Scan for the cell matching the given text and deliver its [X, Y] coordinate at center. 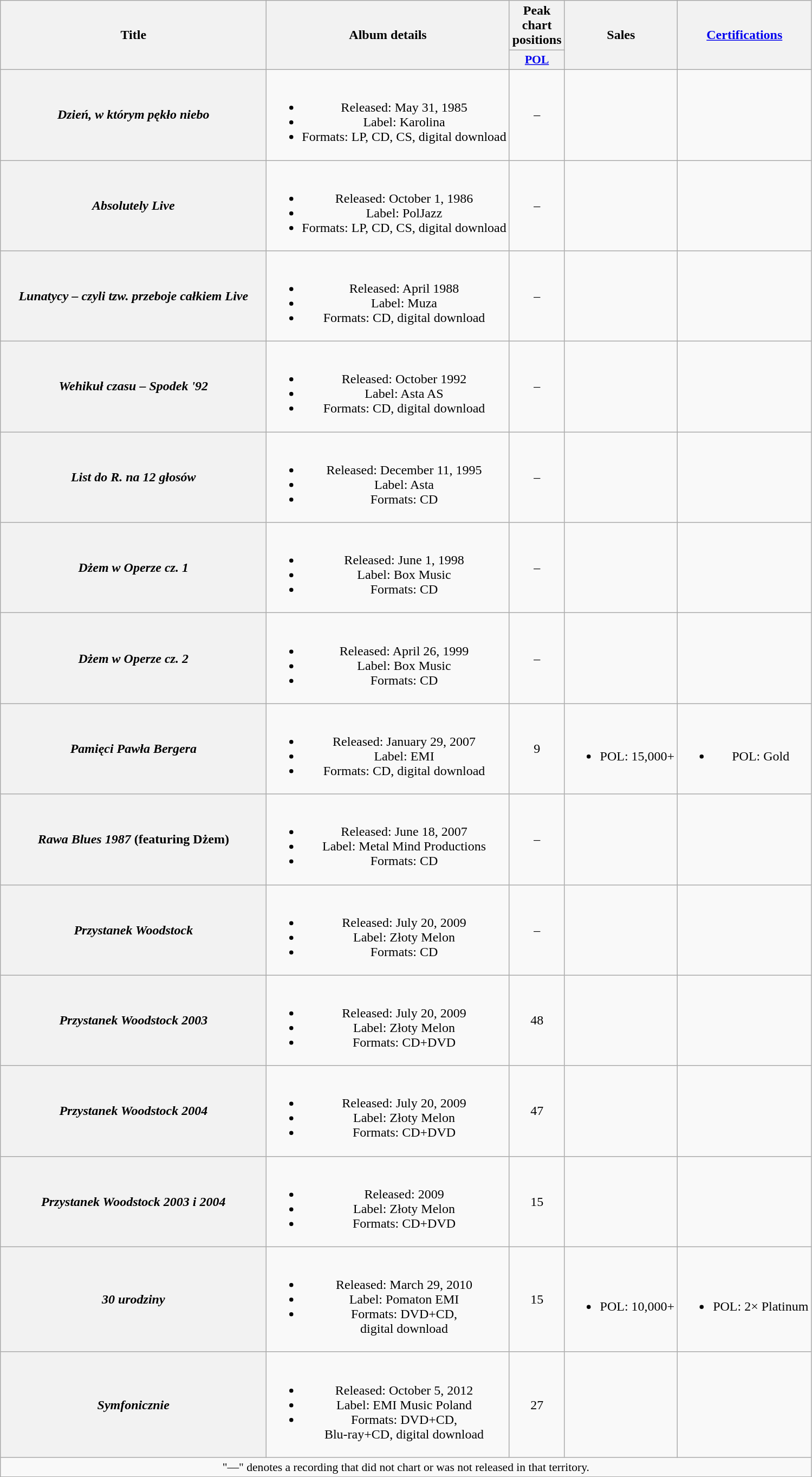
27 [537, 1404]
Peak chart positions [537, 25]
Released: June 1, 1998Label: Box MusicFormats: CD [388, 568]
Released: June 18, 2007Label: Metal Mind ProductionsFormats: CD [388, 839]
Released: March 29, 2010Label: Pomaton EMIFormats: DVD+CD, digital download [388, 1299]
POL: 10,000+ [621, 1299]
Released: April 1988Label: MuzaFormats: CD, digital download [388, 296]
Certifications [744, 35]
Released: October 5, 2012Label: EMI Music PolandFormats: DVD+CD,Blu-ray+CD, digital download [388, 1404]
POL: 15,000+ [621, 749]
Dżem w Operze cz. 1 [133, 568]
Released: January 29, 2007Label: EMIFormats: CD, digital download [388, 749]
9 [537, 749]
47 [537, 1111]
Dżem w Operze cz. 2 [133, 658]
Album details [388, 35]
Przystanek Woodstock 2003 [133, 1020]
Pamięci Pawła Bergera [133, 749]
Dzień, w którym pękło niebo [133, 115]
Przystanek Woodstock [133, 930]
Title [133, 35]
POL [537, 60]
Released: April 26, 1999Label: Box MusicFormats: CD [388, 658]
Symfonicznie [133, 1404]
Released: October 1, 1986Label: PolJazzFormats: LP, CD, CS, digital download [388, 206]
List do R. na 12 głosów [133, 477]
Released: May 31, 1985Label: KarolinaFormats: LP, CD, CS, digital download [388, 115]
Absolutely Live [133, 206]
Released: October 1992Label: Asta ASFormats: CD, digital download [388, 387]
Rawa Blues 1987 (featuring Dżem) [133, 839]
Sales [621, 35]
30 urodziny [133, 1299]
Przystanek Woodstock 2003 i 2004 [133, 1201]
Lunatycy – czyli tzw. przeboje całkiem Live [133, 296]
Przystanek Woodstock 2004 [133, 1111]
Wehikuł czasu – Spodek '92 [133, 387]
"—" denotes a recording that did not chart or was not released in that territory. [406, 1467]
POL: 2× Platinum [744, 1299]
Released: 2009Label: Złoty MelonFormats: CD+DVD [388, 1201]
POL: Gold [744, 749]
Released: July 20, 2009Label: Złoty MelonFormats: CD [388, 930]
48 [537, 1020]
Released: December 11, 1995Label: AstaFormats: CD [388, 477]
